Scan for the cell matching the given text and deliver its (X, Y) coordinate at center. 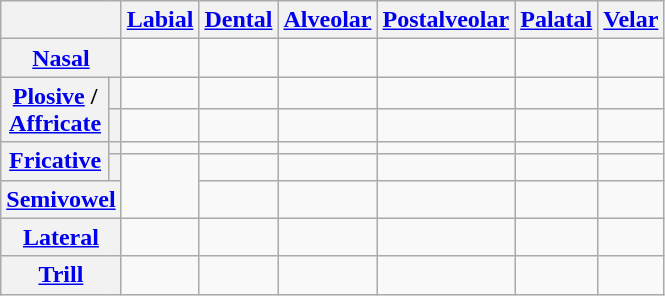
Palatal (556, 20)
Fricative (56, 161)
Nasal (61, 58)
Lateral (61, 237)
Postalveolar (446, 20)
Dental (238, 20)
Plosive /Affricate (56, 110)
Labial (160, 20)
Velar (631, 20)
Alveolar (328, 20)
Trill (61, 275)
Semivowel (61, 199)
